For the text-containing cell, return its midpoint in [X, Y] coordinate format. 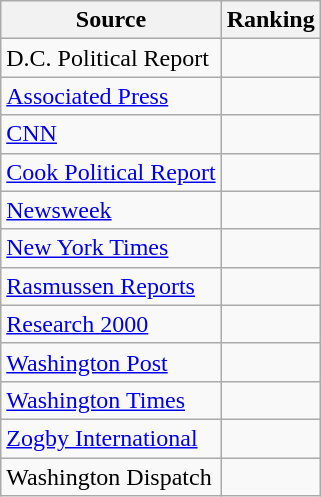
Cook Political Report [111, 172]
Washington Post [111, 362]
Newsweek [111, 210]
Source [111, 20]
Washington Dispatch [111, 477]
Ranking [270, 20]
Research 2000 [111, 324]
New York Times [111, 248]
Washington Times [111, 400]
Associated Press [111, 96]
Zogby International [111, 438]
D.C. Political Report [111, 58]
Rasmussen Reports [111, 286]
CNN [111, 134]
